Return the [X, Y] coordinate for the center point of the cell that contains the specified text.  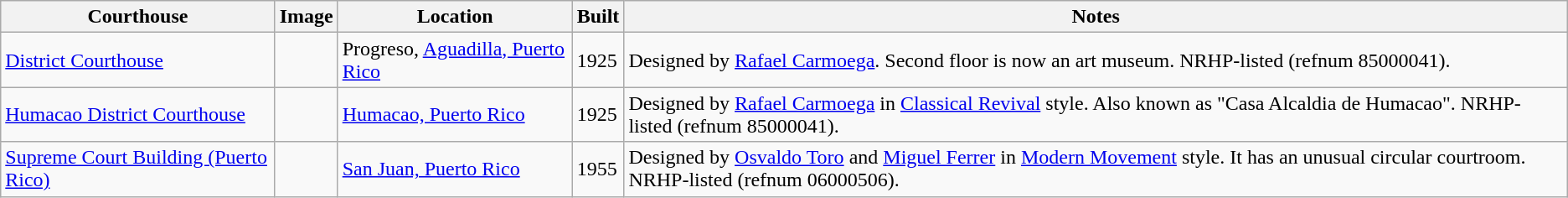
Location [455, 17]
Progreso, Aguadilla, Puerto Rico [455, 60]
Humacao District Courthouse [137, 114]
1955 [598, 169]
Designed by Rafael Carmoega. Second floor is now an art museum. NRHP-listed (refnum 85000041). [1096, 60]
Humacao, Puerto Rico [455, 114]
San Juan, Puerto Rico [455, 169]
Courthouse [137, 17]
Image [307, 17]
Designed by Rafael Carmoega in Classical Revival style. Also known as "Casa Alcaldia de Humacao". NRHP-listed (refnum 85000041). [1096, 114]
Notes [1096, 17]
Supreme Court Building (Puerto Rico) [137, 169]
District Courthouse [137, 60]
Built [598, 17]
Designed by Osvaldo Toro and Miguel Ferrer in Modern Movement style. It has an unusual circular courtroom. NRHP-listed (refnum 06000506). [1096, 169]
